Pinpoint the cell where the given text exists, returning its (X, Y) midpoint coordinate. 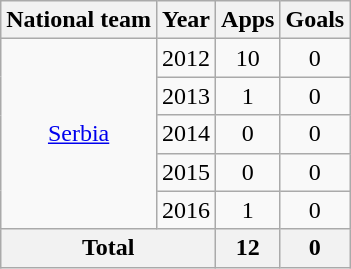
Total (108, 248)
Goals (315, 20)
National team (79, 20)
12 (248, 248)
Year (186, 20)
2016 (186, 210)
2014 (186, 134)
2013 (186, 96)
10 (248, 58)
Apps (248, 20)
2015 (186, 172)
2012 (186, 58)
Serbia (79, 134)
